Return [x, y] of the center of cell containing provided text 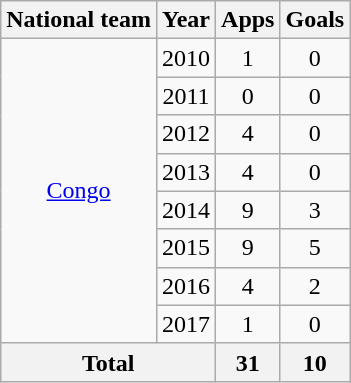
Apps [248, 20]
2013 [186, 172]
Year [186, 20]
2014 [186, 210]
2015 [186, 248]
Total [108, 362]
2010 [186, 58]
31 [248, 362]
Goals [315, 20]
2 [315, 286]
2012 [186, 134]
Congo [79, 191]
2016 [186, 286]
10 [315, 362]
3 [315, 210]
National team [79, 20]
2011 [186, 96]
5 [315, 248]
2017 [186, 324]
